Find where the given text appears and provide that cell's center as [X, Y] coordinate. 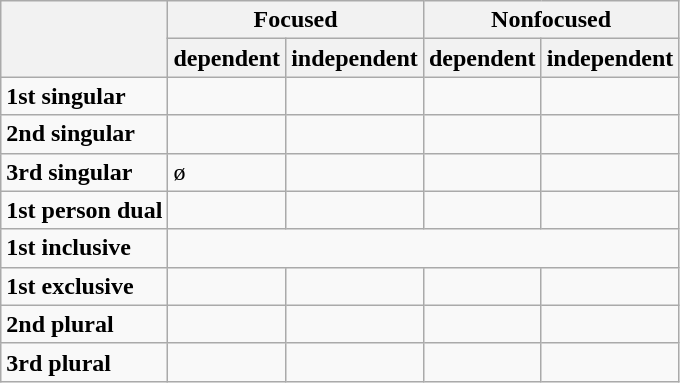
1st inclusive [84, 248]
3rd singular [84, 172]
1st person dual [84, 210]
Focused [296, 20]
2nd singular [84, 134]
1st exclusive [84, 286]
3rd plural [84, 362]
1st singular [84, 96]
ø [227, 172]
Nonfocused [551, 20]
2nd plural [84, 324]
